Find where the given text appears and provide that cell's center as (X, Y) coordinate. 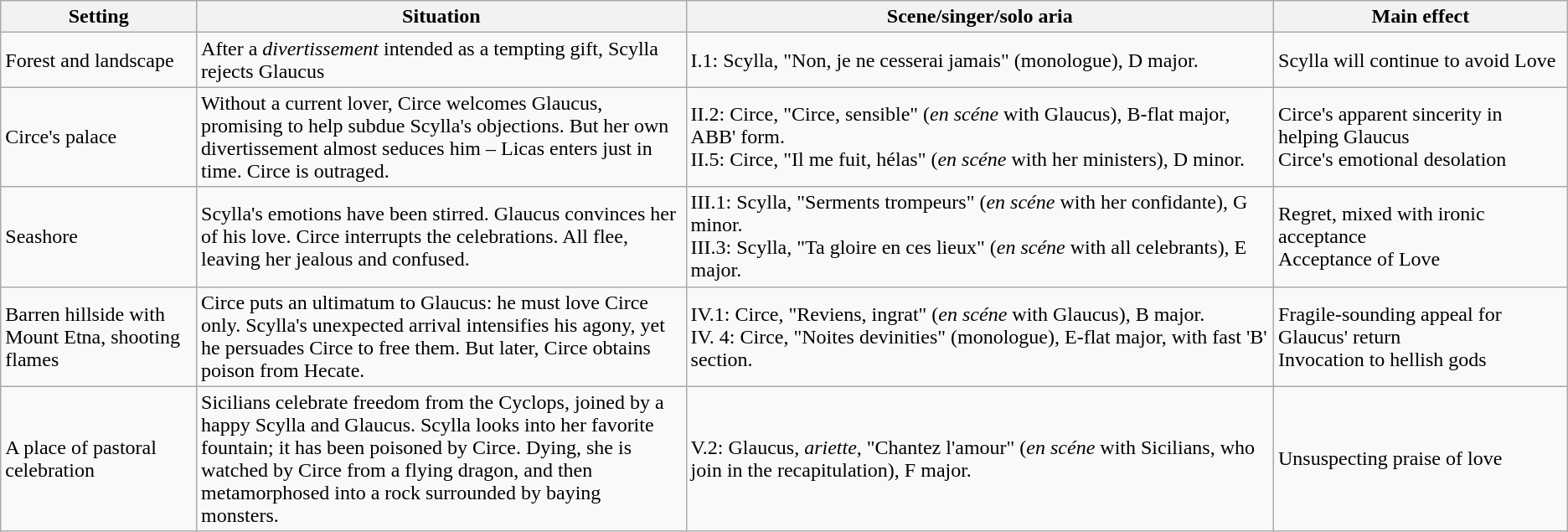
Regret, mixed with ironic acceptanceAcceptance of Love (1421, 236)
Seashore (99, 236)
Situation (442, 17)
I.1: Scylla, "Non, je ne cesserai jamais" (monologue), D major. (980, 60)
Unsuspecting praise of love (1421, 459)
Main effect (1421, 17)
Circe's apparent sincerity in helping GlaucusCirce's emotional desolation (1421, 137)
Scene/singer/solo aria (980, 17)
After a divertissement intended as a tempting gift, Scylla rejects Glaucus (442, 60)
Forest and landscape (99, 60)
A place of pastoral celebration (99, 459)
V.2: Glaucus, ariette, "Chantez l'amour" (en scéne with Sicilians, who join in the recapitulation), F major. (980, 459)
Fragile-sounding appeal for Glaucus' returnInvocation to hellish gods (1421, 337)
Barren hillside with Mount Etna, shooting flames (99, 337)
Scylla will continue to avoid Love (1421, 60)
Setting (99, 17)
IV.1: Circe, "Reviens, ingrat" (en scéne with Glaucus), B major.IV. 4: Circe, "Noites devinities" (monologue), E-flat major, with fast 'B' section. (980, 337)
Circe's palace (99, 137)
